Output the (x, y) coordinate of the center of the cell containing the given text.  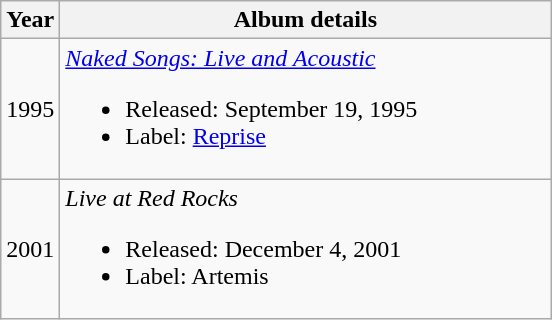
Year (30, 20)
Live at Red RocksReleased: December 4, 2001Label: Artemis (306, 249)
Album details (306, 20)
Naked Songs: Live and AcousticReleased: September 19, 1995Label: Reprise (306, 109)
1995 (30, 109)
2001 (30, 249)
